Detect which cell encompasses the target text, then output its (X, Y) center coordinate. 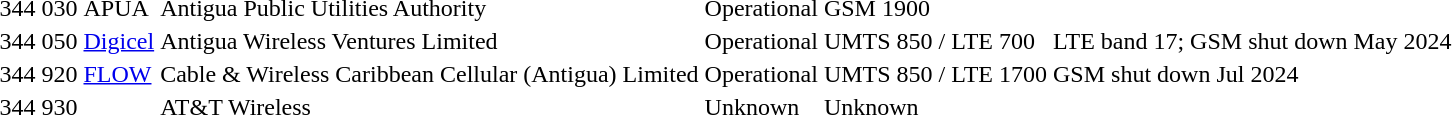
FLOW (119, 74)
Cable & Wireless Caribbean Cellular (Antigua) Limited (430, 74)
Digicel (119, 41)
920 (60, 74)
Antigua Wireless Ventures Limited (430, 41)
UMTS 850 / LTE 1700 (935, 74)
UMTS 850 / LTE 700 (935, 41)
050 (60, 41)
